Capture the cell that displays the provided text and extract its [X, Y] central coordinate. 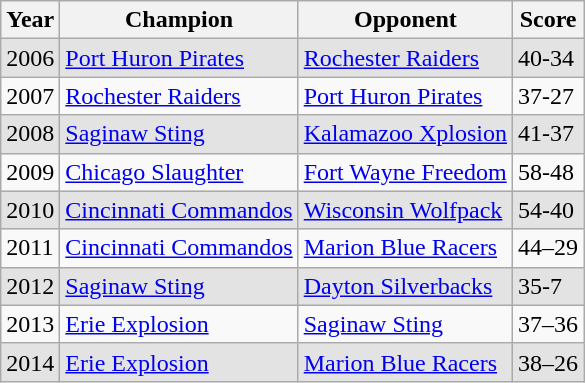
2011 [30, 248]
40-34 [548, 58]
35-7 [548, 286]
38–26 [548, 362]
2013 [30, 324]
2009 [30, 172]
Chicago Slaughter [179, 172]
2010 [30, 210]
2012 [30, 286]
58-48 [548, 172]
Opponent [405, 20]
41-37 [548, 134]
Dayton Silverbacks [405, 286]
44–29 [548, 248]
Wisconsin Wolfpack [405, 210]
Kalamazoo Xplosion [405, 134]
2007 [30, 96]
Score [548, 20]
Champion [179, 20]
Year [30, 20]
54-40 [548, 210]
2014 [30, 362]
Fort Wayne Freedom [405, 172]
37–36 [548, 324]
2006 [30, 58]
2008 [30, 134]
37-27 [548, 96]
